Locate the cell with the specified text and output its (X, Y) center coordinate. 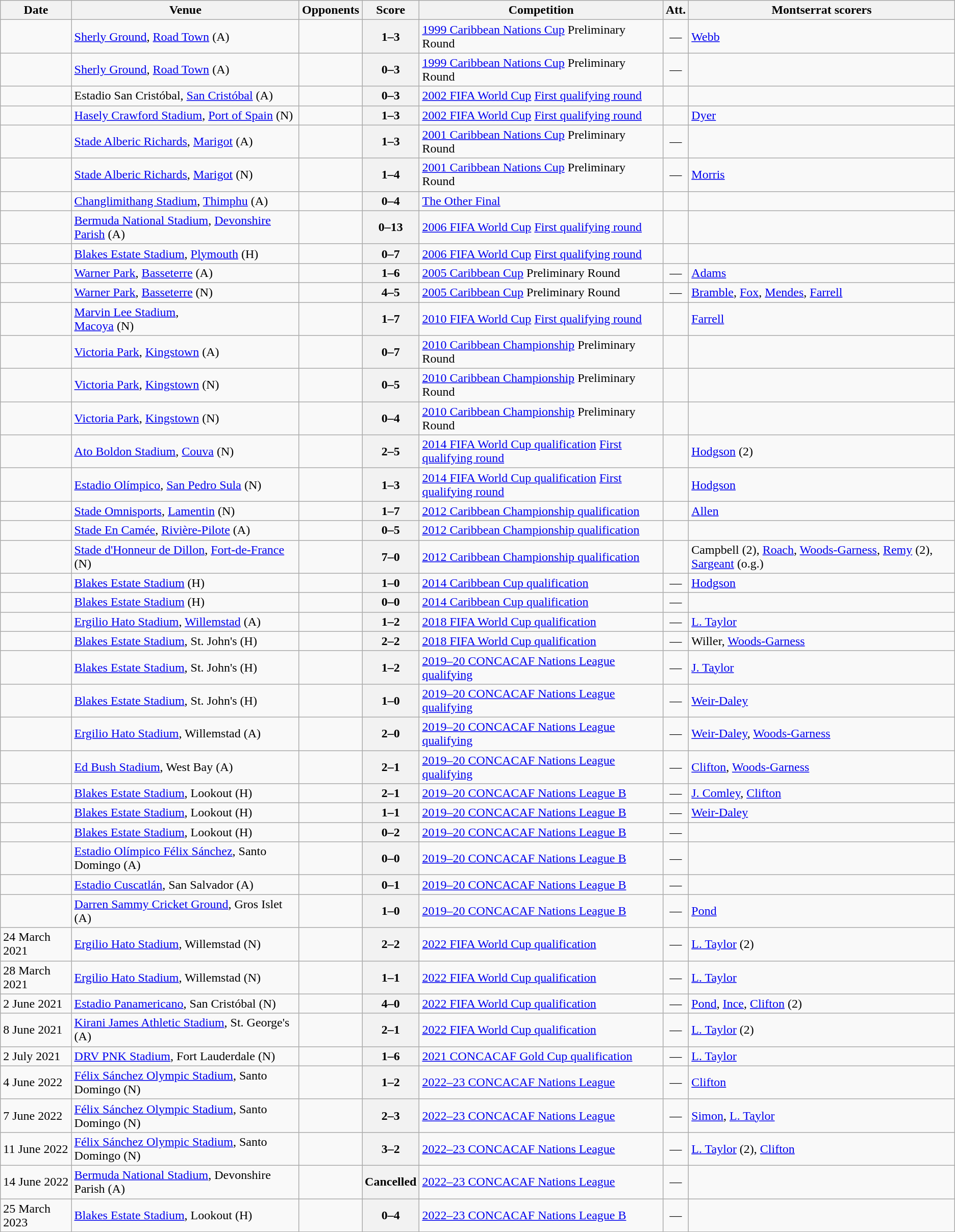
14 June 2022 (36, 1182)
Victoria Park, Kingstown (A) (185, 352)
11 June 2022 (36, 1148)
Clifton, Woods-Garness (821, 767)
2021 CONCACAF Gold Cup qualification (541, 1056)
Weir-Daley, Woods-Garness (821, 733)
Darren Sammy Cricket Ground, Gros Islet (A) (185, 911)
Stade d'Honneur de Dillon, Fort-de-France (N) (185, 557)
J. Comley, Clifton (821, 793)
Stade Alberic Richards, Marigot (A) (185, 142)
J. Taylor (821, 667)
Hodgson (2) (821, 452)
2–5 (391, 452)
Changlimithang Stadium, Thimphu (A) (185, 201)
Pond (821, 911)
Dyer (821, 115)
2 July 2021 (36, 1056)
Estadio Cuscatlán, San Salvador (A) (185, 885)
8 June 2021 (36, 1030)
Competition (541, 10)
4 June 2022 (36, 1082)
Stade Alberic Richards, Marigot (N) (185, 174)
Cancelled (391, 1182)
The Other Final (541, 201)
Estadio Olímpico, San Pedro Sula (N) (185, 484)
Date (36, 10)
Allen (821, 511)
Estadio San Cristóbal, San Cristóbal (A) (185, 96)
Stade En Camée, Rivière-Pilote (A) (185, 530)
7–0 (391, 557)
Stade Omnisports, Lamentin (N) (185, 511)
1–4 (391, 174)
2 June 2021 (36, 1004)
3–2 (391, 1148)
Att. (675, 10)
2022–23 CONCACAF Nations League B (541, 1215)
DRV PNK Stadium, Fort Lauderdale (N) (185, 1056)
Clifton (821, 1082)
Score (391, 10)
Montserrat scorers (821, 10)
Farrell (821, 318)
Webb (821, 37)
24 March 2021 (36, 944)
Estadio Olímpico Félix Sánchez, Santo Domingo (A) (185, 859)
Estadio Panamericano, San Cristóbal (N) (185, 1004)
25 March 2023 (36, 1215)
Willer, Woods-Garness (821, 641)
Simon, L. Taylor (821, 1116)
Venue (185, 10)
0–2 (391, 832)
2–3 (391, 1116)
Warner Park, Basseterre (A) (185, 273)
Marvin Lee Stadium,Macoya (N) (185, 318)
0–1 (391, 885)
Bramble, Fox, Mendes, Farrell (821, 292)
Opponents (331, 10)
4–0 (391, 1004)
Kirani James Athletic Stadium, St. George's (A) (185, 1030)
L. Taylor (2), Clifton (821, 1148)
Pond, Ince, Clifton (2) (821, 1004)
7 June 2022 (36, 1116)
Campbell (2), Roach, Woods-Garness, Remy (2), Sargeant (o.g.) (821, 557)
Ato Boldon Stadium, Couva (N) (185, 452)
2–0 (391, 733)
Adams (821, 273)
Morris (821, 174)
4–5 (391, 292)
Ed Bush Stadium, West Bay (A) (185, 767)
2010 FIFA World Cup First qualifying round (541, 318)
Warner Park, Basseterre (N) (185, 292)
0–13 (391, 227)
Hasely Crawford Stadium, Port of Spain (N) (185, 115)
28 March 2021 (36, 977)
Blakes Estate Stadium, Plymouth (H) (185, 253)
